Return the [x, y] coordinate for the center point of the cell that contains the specified text.  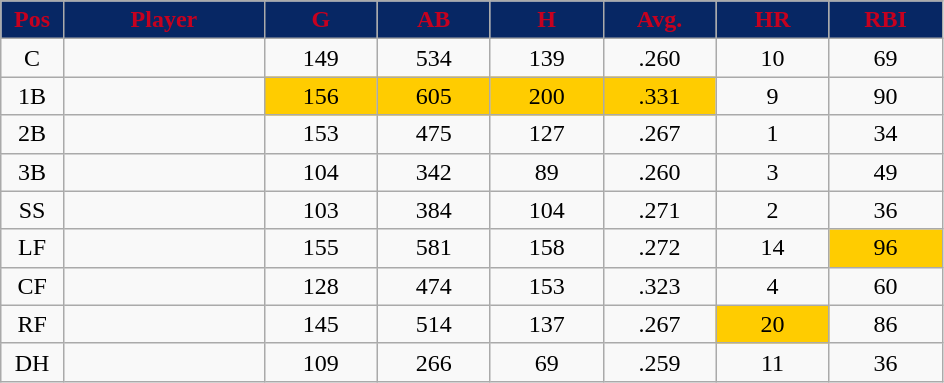
86 [886, 324]
127 [546, 134]
9 [772, 96]
RBI [886, 20]
90 [886, 96]
.271 [660, 210]
49 [886, 172]
474 [434, 286]
605 [434, 96]
.331 [660, 96]
156 [320, 96]
1 [772, 134]
266 [434, 362]
128 [320, 286]
H [546, 20]
534 [434, 58]
2B [32, 134]
514 [434, 324]
20 [772, 324]
G [320, 20]
C [32, 58]
60 [886, 286]
384 [434, 210]
10 [772, 58]
109 [320, 362]
96 [886, 248]
155 [320, 248]
LF [32, 248]
2 [772, 210]
AB [434, 20]
.259 [660, 362]
14 [772, 248]
137 [546, 324]
158 [546, 248]
3 [772, 172]
.323 [660, 286]
.272 [660, 248]
89 [546, 172]
Player [164, 20]
Pos [32, 20]
1B [32, 96]
Avg. [660, 20]
11 [772, 362]
4 [772, 286]
SS [32, 210]
342 [434, 172]
139 [546, 58]
145 [320, 324]
149 [320, 58]
3B [32, 172]
CF [32, 286]
HR [772, 20]
DH [32, 362]
RF [32, 324]
475 [434, 134]
103 [320, 210]
581 [434, 248]
200 [546, 96]
34 [886, 134]
